Pinpoint the cell where the given text exists, returning its [X, Y] midpoint coordinate. 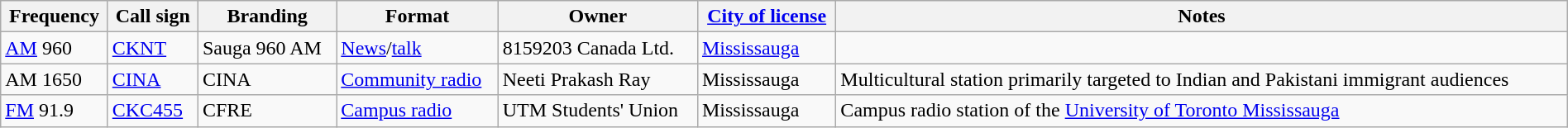
AM 1650 [55, 79]
UTM Students' Union [597, 111]
FM 91.9 [55, 111]
Neeti Prakash Ray [597, 79]
Notes [1202, 17]
Campus radio [417, 111]
Sauga 960 AM [266, 48]
Branding [266, 17]
8159203 Canada Ltd. [597, 48]
Community radio [417, 79]
CKC455 [152, 111]
Owner [597, 17]
Multicultural station primarily targeted to Indian and Pakistani immigrant audiences [1202, 79]
City of license [766, 17]
AM 960 [55, 48]
Call sign [152, 17]
News/talk [417, 48]
CFRE [266, 111]
Campus radio station of the University of Toronto Mississauga [1202, 111]
Format [417, 17]
CKNT [152, 48]
Frequency [55, 17]
